Detect which cell encompasses the target text, then output its (x, y) center coordinate. 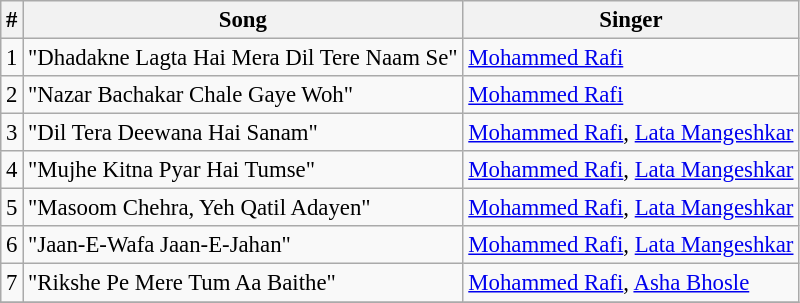
"Dil Tera Deewana Hai Sanam" (243, 133)
Mohammed Rafi, Asha Bhosle (631, 283)
5 (12, 208)
1 (12, 58)
"Nazar Bachakar Chale Gaye Woh" (243, 95)
7 (12, 283)
4 (12, 170)
# (12, 20)
"Jaan-E-Wafa Jaan-E-Jahan" (243, 245)
6 (12, 245)
2 (12, 95)
"Mujhe Kitna Pyar Hai Tumse" (243, 170)
"Dhadakne Lagta Hai Mera Dil Tere Naam Se" (243, 58)
Singer (631, 20)
Song (243, 20)
"Rikshe Pe Mere Tum Aa Baithe" (243, 283)
"Masoom Chehra, Yeh Qatil Adayen" (243, 208)
3 (12, 133)
